From the cell containing the given text, extract its center point as (X, Y) coordinate. 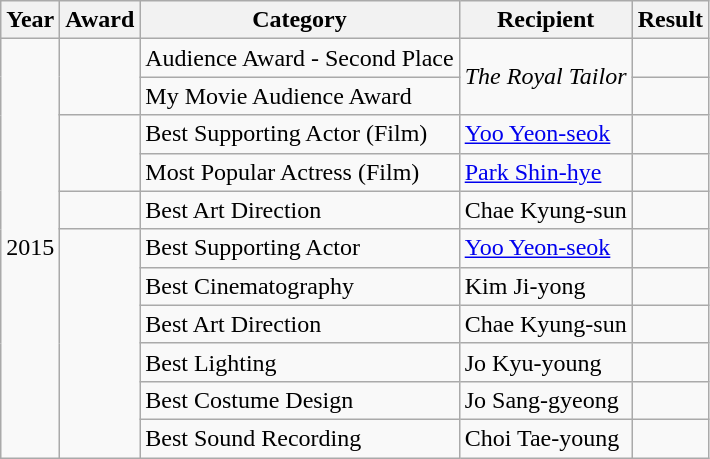
The Royal Tailor (546, 77)
Category (300, 20)
Best Supporting Actor (Film) (300, 134)
Most Popular Actress (Film) (300, 172)
Choi Tae-young (546, 438)
Best Costume Design (300, 400)
Park Shin-hye (546, 172)
Jo Sang-gyeong (546, 400)
Award (100, 20)
Result (670, 20)
Kim Ji-yong (546, 286)
Best Cinematography (300, 286)
Best Sound Recording (300, 438)
2015 (30, 248)
My Movie Audience Award (300, 96)
Jo Kyu-young (546, 362)
Best Supporting Actor (300, 248)
Best Lighting (300, 362)
Audience Award - Second Place (300, 58)
Year (30, 20)
Recipient (546, 20)
